Search for the cell housing the specified text and yield its (X, Y) center coordinate. 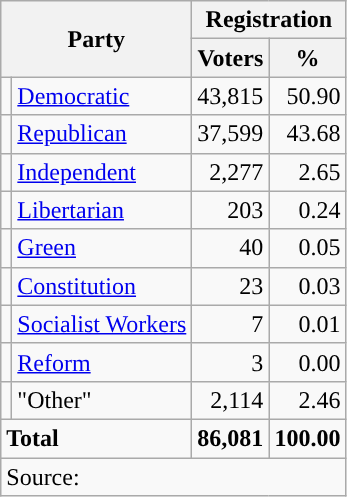
0.00 (308, 362)
7 (230, 324)
23 (230, 286)
86,081 (230, 438)
"Other" (102, 400)
203 (230, 210)
50.90 (308, 96)
Total (96, 438)
43.68 (308, 134)
Constitution (102, 286)
0.03 (308, 286)
0.24 (308, 210)
0.05 (308, 248)
2,114 (230, 400)
3 (230, 362)
Independent (102, 172)
40 (230, 248)
Green (102, 248)
Libertarian (102, 210)
100.00 (308, 438)
Socialist Workers (102, 324)
Reform (102, 362)
Democratic (102, 96)
Party (96, 39)
37,599 (230, 134)
Voters (230, 58)
2.46 (308, 400)
43,815 (230, 96)
2.65 (308, 172)
Registration (269, 20)
0.01 (308, 324)
% (308, 58)
Source: (174, 477)
Republican (102, 134)
2,277 (230, 172)
